Return [X, Y] of the center of cell containing provided text 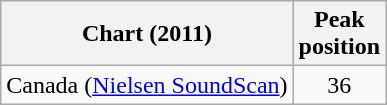
Peakposition [339, 34]
36 [339, 85]
Canada (Nielsen SoundScan) [147, 85]
Chart (2011) [147, 34]
